Output the (x, y) coordinate of the center of the cell containing the given text.  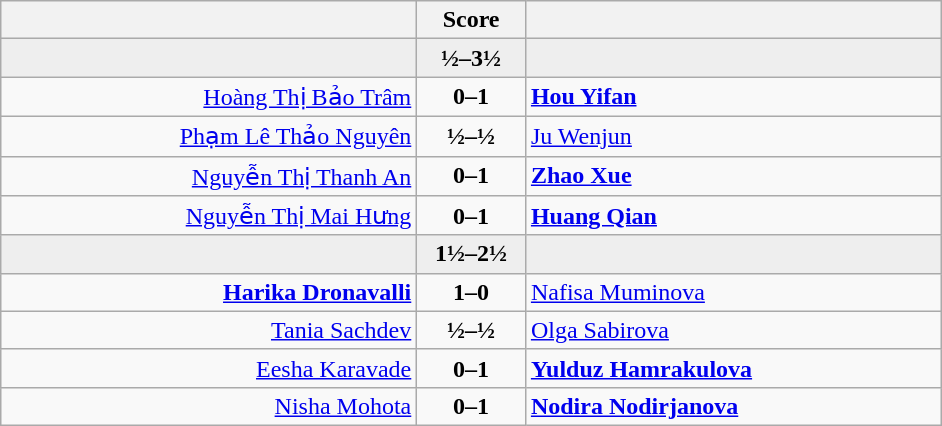
Zhao Xue (733, 176)
Tania Sachdev (209, 330)
Huang Qian (733, 216)
Harika Dronavalli (209, 292)
1½–2½ (472, 254)
½–3½ (472, 58)
Hou Yifan (733, 97)
Olga Sabirova (733, 330)
Nodira Nodirjanova (733, 406)
Yulduz Hamrakulova (733, 368)
Nguyễn Thị Mai Hưng (209, 216)
Nisha Mohota (209, 406)
Ju Wenjun (733, 136)
Phạm Lê Thảo Nguyên (209, 136)
1–0 (472, 292)
Eesha Karavade (209, 368)
Score (472, 20)
Nafisa Muminova (733, 292)
Hoàng Thị Bảo Trâm (209, 97)
Nguyễn Thị Thanh An (209, 176)
